Scan for the cell matching the given text and deliver its (x, y) coordinate at center. 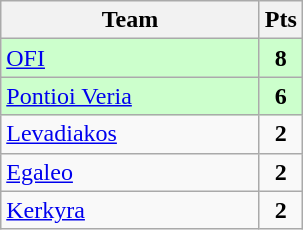
8 (280, 58)
Egaleo (130, 172)
Pts (280, 20)
Kerkyra (130, 210)
Team (130, 20)
Levadiakos (130, 134)
Pontioi Veria (130, 96)
OFI (130, 58)
6 (280, 96)
